Output the [X, Y] coordinate of the center of the cell containing the given text.  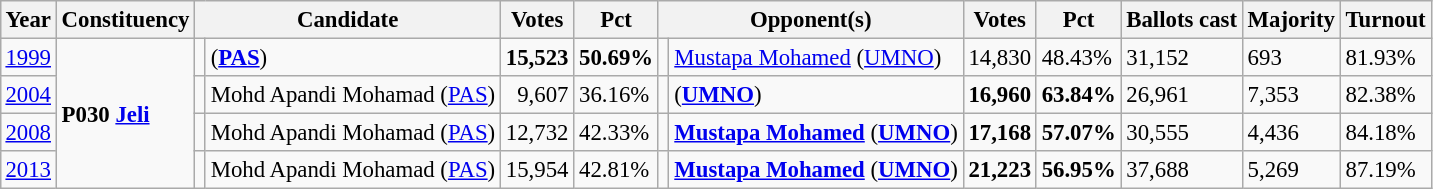
57.07% [1078, 133]
48.43% [1078, 57]
Turnout [1386, 20]
42.33% [616, 133]
42.81% [616, 170]
2008 [28, 133]
50.69% [616, 57]
4,436 [1291, 133]
(PAS) [352, 57]
Majority [1291, 20]
17,168 [1000, 133]
21,223 [1000, 170]
15,523 [538, 57]
Year [28, 20]
2004 [28, 95]
14,830 [1000, 57]
63.84% [1078, 95]
1999 [28, 57]
P030 Jeli [125, 113]
(UMNO) [816, 95]
31,152 [1182, 57]
37,688 [1182, 170]
87.19% [1386, 170]
26,961 [1182, 95]
16,960 [1000, 95]
56.95% [1078, 170]
36.16% [616, 95]
82.38% [1386, 95]
81.93% [1386, 57]
7,353 [1291, 95]
84.18% [1386, 133]
2013 [28, 170]
Candidate [348, 20]
15,954 [538, 170]
12,732 [538, 133]
Constituency [125, 20]
30,555 [1182, 133]
Ballots cast [1182, 20]
693 [1291, 57]
9,607 [538, 95]
Opponent(s) [810, 20]
5,269 [1291, 170]
